From the cell containing the given text, extract its center point as (x, y) coordinate. 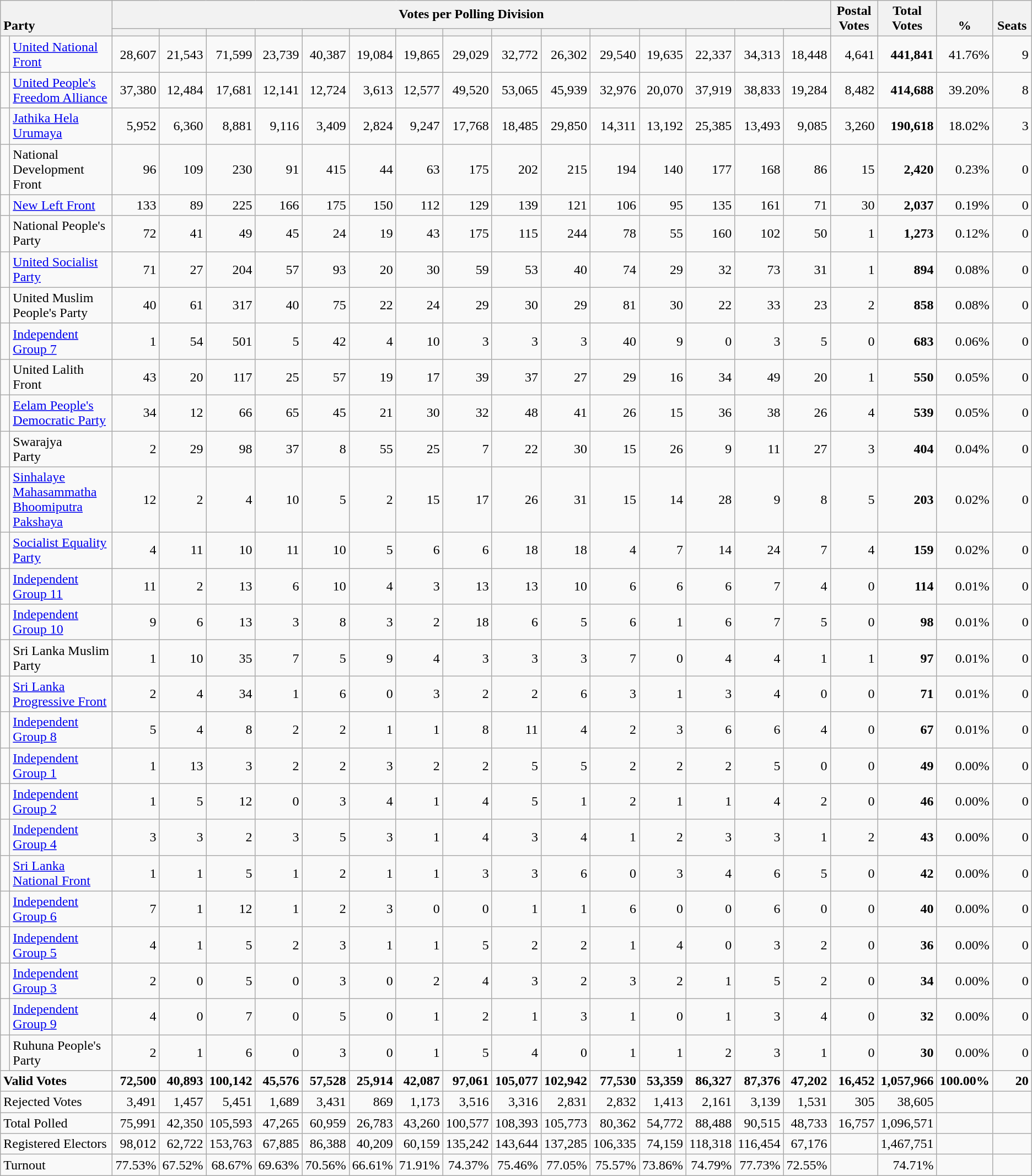
204 (230, 269)
23,739 (279, 54)
108,393 (516, 1123)
25,914 (373, 1081)
0.19% (965, 205)
12,724 (325, 90)
Independent Group 1 (61, 765)
26,302 (566, 54)
139 (516, 205)
102 (759, 234)
% (965, 19)
9,116 (279, 126)
60,159 (419, 1144)
18,485 (516, 126)
74.37% (467, 1165)
90,515 (759, 1123)
135 (711, 205)
2,824 (373, 126)
100,577 (467, 1123)
19,865 (419, 54)
National Development Front (61, 169)
97 (907, 658)
21,543 (183, 54)
77.05% (566, 1165)
12,484 (183, 90)
97,061 (467, 1081)
48,733 (807, 1123)
106 (614, 205)
17,768 (467, 126)
74 (614, 269)
114 (907, 587)
44 (373, 169)
57,528 (325, 1081)
161 (759, 205)
869 (373, 1102)
47,202 (807, 1081)
Sri Lanka Progressive Front (61, 694)
86,327 (711, 1081)
4,641 (854, 54)
Independent Group 9 (61, 1017)
2,161 (711, 1102)
100,142 (230, 1081)
1,689 (279, 1102)
16 (663, 377)
3,316 (516, 1102)
73 (759, 269)
3,491 (136, 1102)
46 (907, 802)
74,159 (663, 1144)
16,452 (854, 1081)
28,607 (136, 54)
Total Votes (907, 19)
95 (663, 205)
305 (854, 1102)
78 (614, 234)
33 (759, 305)
54 (183, 341)
18.02% (965, 126)
3,260 (854, 126)
63 (419, 169)
Independent Group 10 (61, 622)
67.52% (183, 1165)
86 (807, 169)
109 (183, 169)
19,635 (663, 54)
106,335 (614, 1144)
66.61% (373, 1165)
414,688 (907, 90)
25,385 (711, 126)
215 (566, 169)
858 (907, 305)
37,380 (136, 90)
50 (807, 234)
415 (325, 169)
54,772 (663, 1123)
42,087 (419, 1081)
159 (907, 550)
United Lalith Front (61, 377)
8,482 (854, 90)
168 (759, 169)
Sinhalaye Mahasammatha Bhoomiputra Pakshaya (61, 500)
190,618 (907, 126)
Independent Group 6 (61, 909)
8,881 (230, 126)
PostalVotes (854, 19)
United Muslim People's Party (61, 305)
230 (230, 169)
203 (907, 500)
9,085 (807, 126)
150 (373, 205)
60,959 (325, 1123)
160 (711, 234)
1,413 (663, 1102)
102,942 (566, 1081)
894 (907, 269)
Seats (1012, 19)
3,613 (373, 90)
67 (907, 730)
404 (907, 449)
5,451 (230, 1102)
53,065 (516, 90)
United People's Freedom Alliance (61, 90)
29,029 (467, 54)
72 (136, 234)
121 (566, 205)
129 (467, 205)
40,387 (325, 54)
77.53% (136, 1165)
137,285 (566, 1144)
77,530 (614, 1081)
74.71% (907, 1165)
Party (56, 19)
38 (759, 412)
29,540 (614, 54)
70.56% (325, 1165)
133 (136, 205)
80,362 (614, 1123)
28 (711, 500)
34,313 (759, 54)
0.06% (965, 341)
37,919 (711, 90)
United Socialist Party (61, 269)
539 (907, 412)
SwarajyaParty (61, 449)
91 (279, 169)
66 (230, 412)
Eelam People's Democratic Party (61, 412)
6,360 (183, 126)
88,488 (711, 1123)
72,500 (136, 1081)
75.46% (516, 1165)
13,192 (663, 126)
61 (183, 305)
2,037 (907, 205)
Independent Group 5 (61, 945)
71,599 (230, 54)
0.04% (965, 449)
Jathika Hela Urumaya (61, 126)
501 (230, 341)
1,173 (419, 1102)
45,576 (279, 1081)
96 (136, 169)
32,772 (516, 54)
177 (711, 169)
45,939 (566, 90)
1,096,571 (907, 1123)
32,976 (614, 90)
0.12% (965, 234)
2,832 (614, 1102)
17,681 (230, 90)
12,577 (419, 90)
550 (907, 377)
3,431 (325, 1102)
16,757 (854, 1123)
39.20% (965, 90)
Socialist Equality Party (61, 550)
14,311 (614, 126)
441,841 (907, 54)
317 (230, 305)
74.79% (711, 1165)
35 (230, 658)
Independent Group 4 (61, 837)
225 (230, 205)
Independent Group 11 (61, 587)
18,448 (807, 54)
105,077 (516, 1081)
143,644 (516, 1144)
40,893 (183, 1081)
13,493 (759, 126)
75,991 (136, 1123)
81 (614, 305)
48 (516, 412)
166 (279, 205)
0.23% (965, 169)
Ruhuna People's Party (61, 1052)
New Left Front (61, 205)
1,057,966 (907, 1081)
115 (516, 234)
40,209 (373, 1144)
42,350 (183, 1123)
21 (373, 412)
19,284 (807, 90)
Votes per Polling Division (471, 14)
23 (807, 305)
43,260 (419, 1123)
38,833 (759, 90)
1,531 (807, 1102)
2,420 (907, 169)
United National Front (61, 54)
67,885 (279, 1144)
41.76% (965, 54)
65 (279, 412)
26,783 (373, 1123)
105,593 (230, 1123)
3,516 (467, 1102)
73.86% (663, 1165)
Total Polled (56, 1123)
683 (907, 341)
100.00% (965, 1081)
140 (663, 169)
112 (419, 205)
Rejected Votes (56, 1102)
9,247 (419, 126)
117 (230, 377)
12,141 (279, 90)
Independent Group 8 (61, 730)
98,012 (136, 1144)
71.91% (419, 1165)
135,242 (467, 1144)
Sri Lanka National Front (61, 873)
89 (183, 205)
202 (516, 169)
47,265 (279, 1123)
Independent Group 3 (61, 980)
3,139 (759, 1102)
Registered Electors (56, 1144)
1,457 (183, 1102)
118,318 (711, 1144)
29,850 (566, 126)
53 (516, 269)
93 (325, 269)
22,337 (711, 54)
116,454 (759, 1144)
Sri Lanka Muslim Party (61, 658)
86,388 (325, 1144)
75.57% (614, 1165)
77.73% (759, 1165)
67,176 (807, 1144)
72.55% (807, 1165)
105,773 (566, 1123)
5,952 (136, 126)
Valid Votes (56, 1081)
69.63% (279, 1165)
Independent Group 2 (61, 802)
49,520 (467, 90)
59 (467, 269)
39 (467, 377)
3,409 (325, 126)
20,070 (663, 90)
Turnout (56, 1165)
68.67% (230, 1165)
Independent Group 7 (61, 341)
1,273 (907, 234)
153,763 (230, 1144)
19,084 (373, 54)
53,359 (663, 1081)
1,467,751 (907, 1144)
38,605 (907, 1102)
2,831 (566, 1102)
National People's Party (61, 234)
194 (614, 169)
87,376 (759, 1081)
244 (566, 234)
75 (325, 305)
62,722 (183, 1144)
